Locate the cell with the specified text and output its [X, Y] center coordinate. 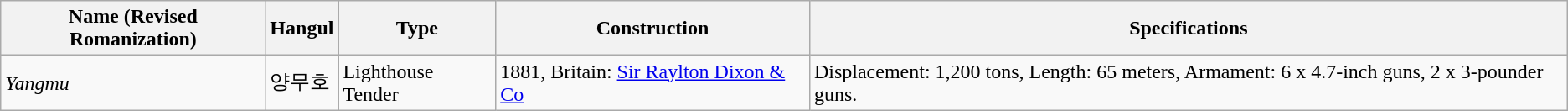
Yangmu [133, 82]
Specifications [1188, 29]
Construction [653, 29]
Lighthouse Tender [417, 82]
Name (Revised Romanization) [133, 29]
Hangul [302, 29]
Displacement: 1,200 tons, Length: 65 meters, Armament: 6 x 4.7-inch guns, 2 x 3-pounder guns. [1188, 82]
1881, Britain: Sir Raylton Dixon & Co [653, 82]
Type [417, 29]
양무호 [302, 82]
